Return [x, y] of the center of cell containing provided text 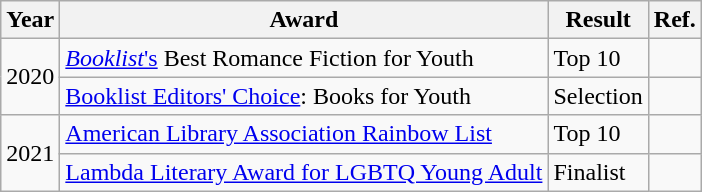
Booklist Editors' Choice: Books for Youth [304, 96]
Booklist's Best Romance Fiction for Youth [304, 58]
Finalist [598, 172]
2021 [30, 153]
Lambda Literary Award for LGBTQ Young Adult [304, 172]
2020 [30, 77]
Award [304, 20]
Selection [598, 96]
Year [30, 20]
American Library Association Rainbow List [304, 134]
Result [598, 20]
Ref. [674, 20]
